Scan for the cell matching the given text and deliver its (X, Y) coordinate at center. 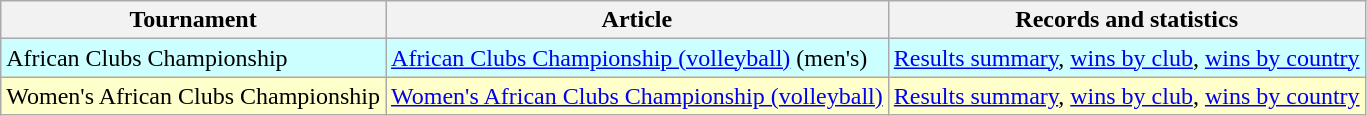
Women's African Clubs Championship (194, 96)
African Clubs Championship (volleyball) (men's) (638, 58)
Article (638, 20)
African Clubs Championship (194, 58)
Women's African Clubs Championship (volleyball) (638, 96)
Tournament (194, 20)
Records and statistics (1126, 20)
